From the cell containing the given text, extract its center point as [X, Y] coordinate. 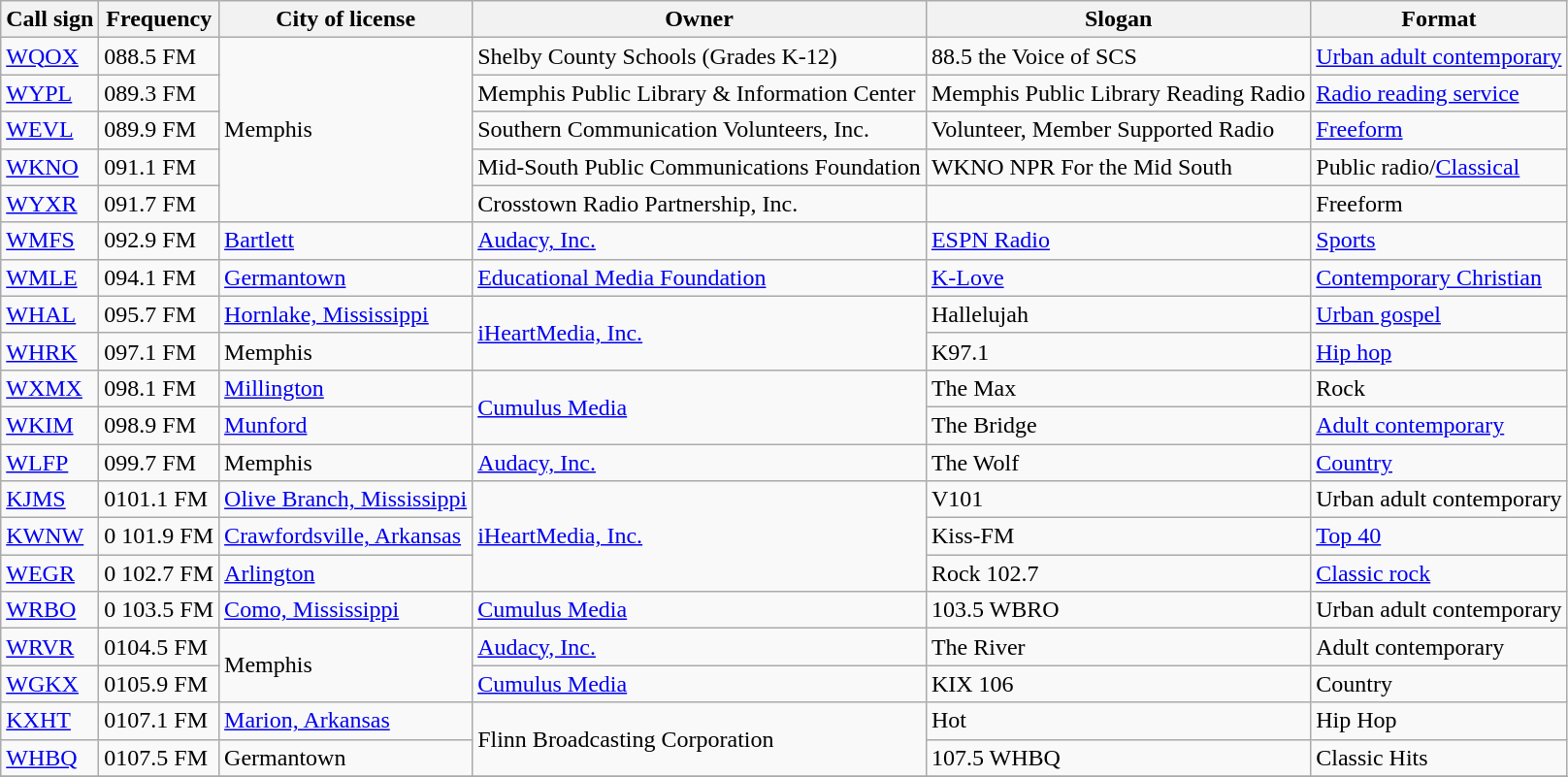
WYXR [50, 204]
095.7 FM [159, 314]
Slogan [1118, 19]
KIX 106 [1118, 684]
The River [1118, 647]
WHAL [50, 314]
099.7 FM [159, 463]
Public radio/Classical [1439, 167]
Sports [1439, 241]
097.1 FM [159, 351]
092.9 FM [159, 241]
Rock [1439, 388]
Hot [1118, 721]
089.9 FM [159, 130]
Format [1439, 19]
0107.1 FM [159, 721]
Olive Branch, Mississippi [345, 500]
103.5 WBRO [1118, 610]
WEGR [50, 573]
Southern Communication Volunteers, Inc. [700, 130]
Contemporary Christian [1439, 277]
091.1 FM [159, 167]
0 101.9 FM [159, 536]
KJMS [50, 500]
WXMX [50, 388]
KXHT [50, 721]
Millington [345, 388]
Como, Mississippi [345, 610]
Hip hop [1439, 351]
K97.1 [1118, 351]
0101.1 FM [159, 500]
089.3 FM [159, 93]
Owner [700, 19]
107.5 WHBQ [1118, 758]
094.1 FM [159, 277]
Rock 102.7 [1118, 573]
Memphis Public Library Reading Radio [1118, 93]
Memphis Public Library & Information Center [700, 93]
WGKX [50, 684]
Urban gospel [1439, 314]
WKNO [50, 167]
098.9 FM [159, 425]
0105.9 FM [159, 684]
Hornlake, Mississippi [345, 314]
WMFS [50, 241]
The Wolf [1118, 463]
WRVR [50, 647]
Munford [345, 425]
0104.5 FM [159, 647]
Volunteer, Member Supported Radio [1118, 130]
Classic rock [1439, 573]
Bartlett [345, 241]
WYPL [50, 93]
Marion, Arkansas [345, 721]
091.7 FM [159, 204]
098.1 FM [159, 388]
WHBQ [50, 758]
88.5 the Voice of SCS [1118, 56]
ESPN Radio [1118, 241]
Arlington [345, 573]
WHRK [50, 351]
WMLE [50, 277]
WEVL [50, 130]
Flinn Broadcasting Corporation [700, 739]
Classic Hits [1439, 758]
0 103.5 FM [159, 610]
WKNO NPR For the Mid South [1118, 167]
City of license [345, 19]
WRBO [50, 610]
0107.5 FM [159, 758]
K-Love [1118, 277]
Hip Hop [1439, 721]
WLFP [50, 463]
Call sign [50, 19]
KWNW [50, 536]
0 102.7 FM [159, 573]
Shelby County Schools (Grades K-12) [700, 56]
Crosstown Radio Partnership, Inc. [700, 204]
Kiss-FM [1118, 536]
Educational Media Foundation [700, 277]
Radio reading service [1439, 93]
Frequency [159, 19]
Top 40 [1439, 536]
The Max [1118, 388]
WKIM [50, 425]
Crawfordsville, Arkansas [345, 536]
Hallelujah [1118, 314]
V101 [1118, 500]
WQOX [50, 56]
088.5 FM [159, 56]
The Bridge [1118, 425]
Mid-South Public Communications Foundation [700, 167]
